Return the (X, Y) coordinate for the center point of the cell that contains the specified text.  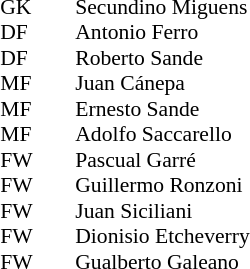
Roberto Sande (162, 58)
Pascual Garré (162, 160)
Antonio Ferro (162, 33)
Adolfo Saccarello (162, 135)
Juan Siciliani (162, 211)
Dionisio Etcheverry (162, 237)
Juan Cánepa (162, 83)
Ernesto Sande (162, 109)
Guillermo Ronzoni (162, 185)
